Return (X, Y) of the center of cell containing provided text 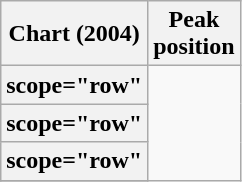
Chart (2004) (74, 34)
Peakposition (194, 34)
